Scan for the cell matching the given text and deliver its (x, y) coordinate at center. 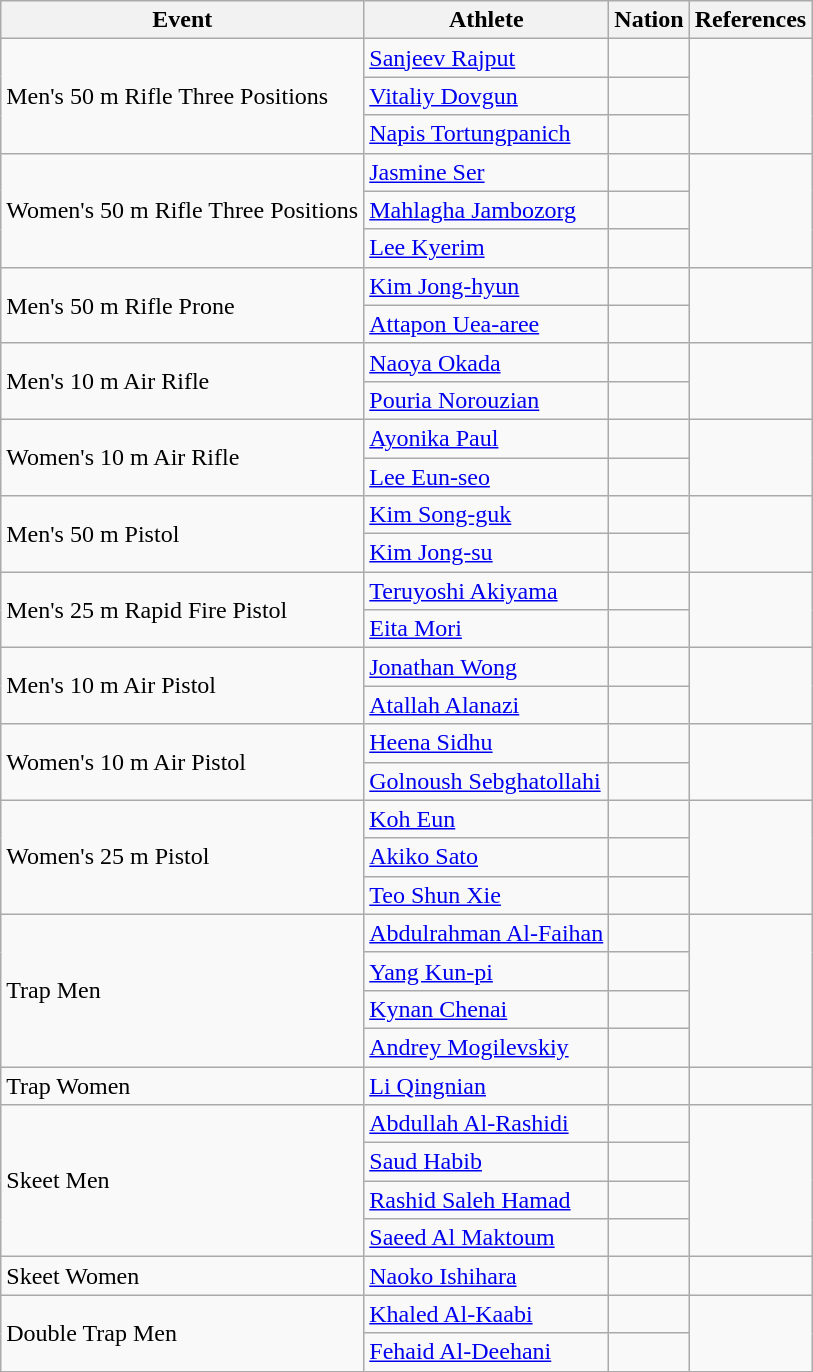
Naoko Ishihara (486, 1276)
Yang Kun-pi (486, 971)
Andrey Mogilevskiy (486, 1047)
Vitaliy Dovgun (486, 96)
Atallah Alanazi (486, 705)
Trap Women (182, 1085)
Ayonika Paul (486, 438)
Golnoush Sebghatollahi (486, 781)
Event (182, 20)
Abdulrahman Al-Faihan (486, 933)
Jasmine Ser (486, 172)
Kynan Chenai (486, 1009)
Men's 50 m Rifle Three Positions (182, 96)
Koh Eun (486, 819)
Women's 10 m Air Pistol (182, 762)
Double Trap Men (182, 1333)
Men's 50 m Rifle Prone (182, 305)
Heena Sidhu (486, 743)
Mahlagha Jambozorg (486, 210)
Women's 10 m Air Rifle (182, 457)
Men's 10 m Air Rifle (182, 381)
Eita Mori (486, 629)
Athlete (486, 20)
Li Qingnian (486, 1085)
Sanjeev Rajput (486, 58)
Saeed Al Maktoum (486, 1238)
References (750, 20)
Women's 50 m Rifle Three Positions (182, 210)
Khaled Al-Kaabi (486, 1314)
Skeet Women (182, 1276)
Napis Tortungpanich (486, 134)
Nation (649, 20)
Teruyoshi Akiyama (486, 591)
Lee Kyerim (486, 248)
Lee Eun-seo (486, 477)
Skeet Men (182, 1181)
Trap Men (182, 990)
Naoya Okada (486, 362)
Women's 25 m Pistol (182, 857)
Kim Jong-su (486, 553)
Men's 10 m Air Pistol (182, 686)
Men's 25 m Rapid Fire Pistol (182, 610)
Saud Habib (486, 1162)
Fehaid Al-Deehani (486, 1352)
Men's 50 m Pistol (182, 534)
Jonathan Wong (486, 667)
Teo Shun Xie (486, 895)
Rashid Saleh Hamad (486, 1200)
Akiko Sato (486, 857)
Pouria Norouzian (486, 400)
Abdullah Al-Rashidi (486, 1124)
Kim Song-guk (486, 515)
Attapon Uea-aree (486, 324)
Kim Jong-hyun (486, 286)
